Determine the [x, y] coordinate at the center of the cell enclosing the given text.  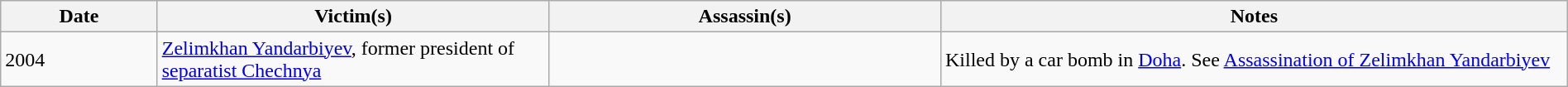
Notes [1254, 17]
Victim(s) [353, 17]
Date [79, 17]
2004 [79, 60]
Killed by a car bomb in Doha. See Assassination of Zelimkhan Yandarbiyev [1254, 60]
Assassin(s) [745, 17]
Zelimkhan Yandarbiyev, former president of separatist Chechnya [353, 60]
